Output the (X, Y) coordinate of the center of the cell containing the given text.  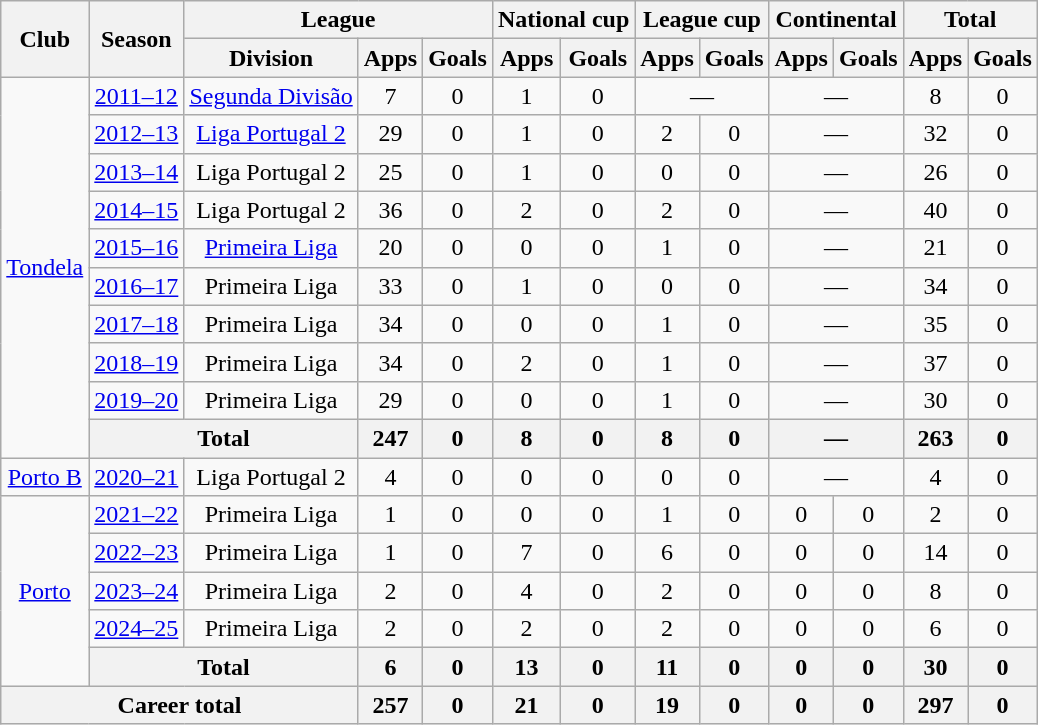
35 (935, 324)
2023–24 (136, 591)
20 (390, 248)
2019–20 (136, 400)
257 (390, 705)
247 (390, 438)
36 (390, 210)
2016–17 (136, 286)
League cup (702, 20)
Segunda Divisão (271, 96)
19 (667, 705)
Season (136, 39)
2017–18 (136, 324)
League (338, 20)
32 (935, 134)
Club (45, 39)
Tondela (45, 268)
2013–14 (136, 172)
Continental (836, 20)
40 (935, 210)
2021–22 (136, 515)
2018–19 (136, 362)
2022–23 (136, 553)
2024–25 (136, 629)
33 (390, 286)
Career total (180, 705)
14 (935, 553)
26 (935, 172)
25 (390, 172)
Porto B (45, 477)
2012–13 (136, 134)
2014–15 (136, 210)
263 (935, 438)
Division (271, 58)
Porto (45, 591)
2020–21 (136, 477)
37 (935, 362)
13 (526, 667)
297 (935, 705)
National cup (563, 20)
2015–16 (136, 248)
2011–12 (136, 96)
11 (667, 667)
